Capture the cell that displays the provided text and extract its [X, Y] central coordinate. 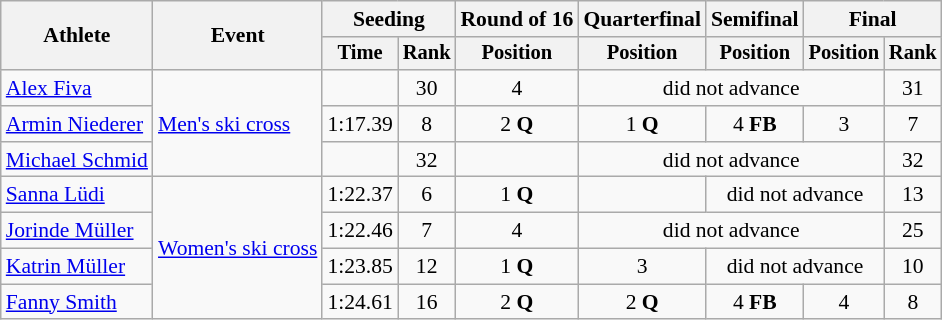
Time [360, 54]
6 [427, 195]
16 [427, 302]
12 [427, 267]
Alex Fiva [77, 88]
Final [873, 19]
Jorinde Müller [77, 231]
Athlete [77, 36]
13 [913, 195]
Event [238, 36]
Quarterfinal [642, 19]
1:22.37 [360, 195]
Katrin Müller [77, 267]
Michael Schmid [77, 160]
Men's ski cross [238, 124]
31 [913, 88]
30 [427, 88]
Fanny Smith [77, 302]
Sanna Lüdi [77, 195]
1:17.39 [360, 124]
Seeding [388, 19]
10 [913, 267]
1:22.46 [360, 231]
Semifinal [755, 19]
Armin Niederer [77, 124]
Women's ski cross [238, 248]
Round of 16 [516, 19]
25 [913, 231]
1:23.85 [360, 267]
1:24.61 [360, 302]
